From the cell containing the given text, extract its center point as [X, Y] coordinate. 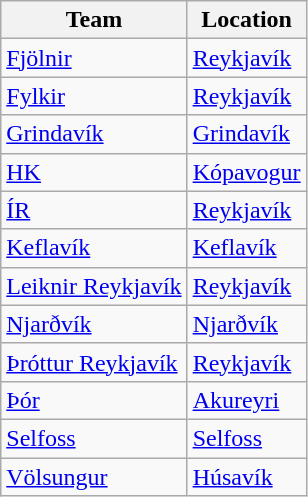
Þróttur Reykjavík [94, 362]
Team [94, 20]
Þór [94, 400]
Leiknir Reykjavík [94, 286]
HK [94, 172]
Akureyri [246, 400]
ÍR [94, 210]
Fylkir [94, 96]
Völsungur [94, 477]
Kópavogur [246, 172]
Location [246, 20]
Fjölnir [94, 58]
Húsavík [246, 477]
